Capture the cell that displays the provided text and extract its (X, Y) central coordinate. 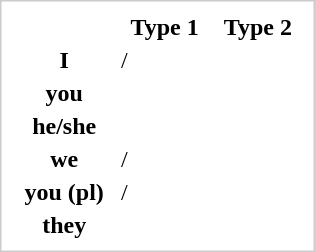
you (pl) (64, 192)
you (64, 93)
Type 1 (164, 27)
we (64, 159)
I (64, 60)
Type 2 (258, 27)
they (64, 225)
he/she (64, 126)
